Scan for the cell matching the given text and deliver its [x, y] coordinate at center. 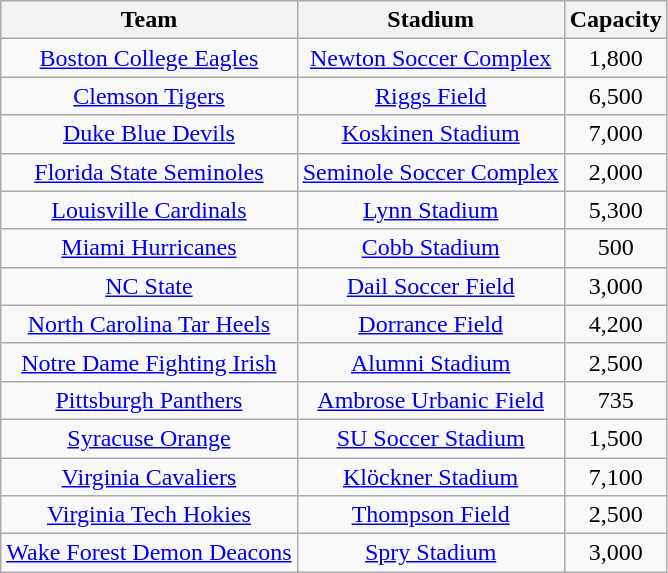
Louisville Cardinals [149, 210]
1,500 [616, 438]
2,000 [616, 172]
Dorrance Field [430, 324]
Notre Dame Fighting Irish [149, 362]
7,000 [616, 134]
Alumni Stadium [430, 362]
6,500 [616, 96]
Thompson Field [430, 515]
Ambrose Urbanic Field [430, 400]
Newton Soccer Complex [430, 58]
Virginia Cavaliers [149, 477]
Koskinen Stadium [430, 134]
4,200 [616, 324]
5,300 [616, 210]
SU Soccer Stadium [430, 438]
7,100 [616, 477]
Capacity [616, 20]
Spry Stadium [430, 553]
500 [616, 248]
Syracuse Orange [149, 438]
Clemson Tigers [149, 96]
Wake Forest Demon Deacons [149, 553]
North Carolina Tar Heels [149, 324]
Lynn Stadium [430, 210]
Miami Hurricanes [149, 248]
Pittsburgh Panthers [149, 400]
Cobb Stadium [430, 248]
Seminole Soccer Complex [430, 172]
NC State [149, 286]
Virginia Tech Hokies [149, 515]
735 [616, 400]
1,800 [616, 58]
Riggs Field [430, 96]
Team [149, 20]
Boston College Eagles [149, 58]
Dail Soccer Field [430, 286]
Klöckner Stadium [430, 477]
Duke Blue Devils [149, 134]
Florida State Seminoles [149, 172]
Stadium [430, 20]
